Identify which cell holds the provided text, then report its [x, y] central coordinate. 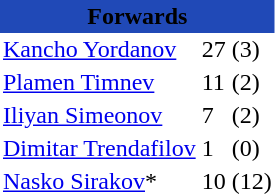
Dimitar Trendafilov [100, 148]
27 [214, 50]
Plamen Timnev [100, 82]
Kancho Yordanov [100, 50]
(3) [252, 50]
Forwards [138, 16]
Iliyan Simeonov [100, 116]
1 [214, 148]
11 [214, 82]
(0) [252, 148]
7 [214, 116]
